Scan for the cell matching the given text and deliver its (X, Y) coordinate at center. 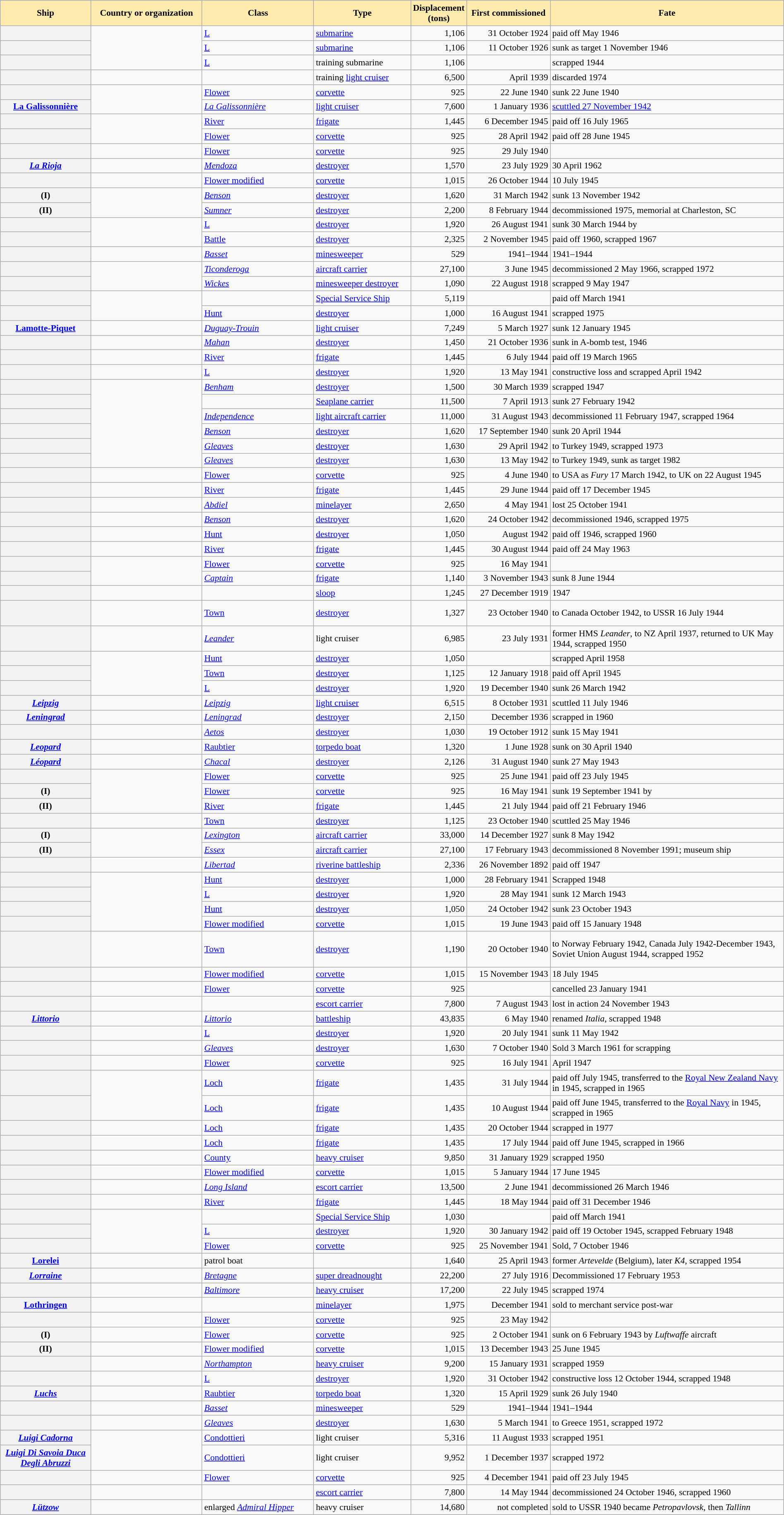
Luigi Cadorna (45, 1438)
25 June 1945 (667, 1349)
sunk 12 January 1945 (667, 328)
7,600 (439, 107)
18 May 1944 (509, 1202)
20 October 1944 (509, 1128)
former HMS Leander, to NZ April 1937, returned to UK May 1944, scrapped 1950 (667, 639)
Type (362, 13)
paid off 17 December 1945 (667, 490)
scrapped 1959 (667, 1364)
1,140 (439, 578)
paid off 1946, scrapped 1960 (667, 535)
sunk on 30 April 1940 (667, 747)
Lamotte-Piquet (45, 328)
7 April 1913 (509, 402)
1,245 (439, 593)
enlarged Admiral Hipper (258, 1507)
1,640 (439, 1261)
sunk 26 July 1940 (667, 1393)
1,090 (439, 284)
Sold 3 March 1961 for scrapping (667, 1048)
Luchs (45, 1393)
sunk 27 February 1942 (667, 402)
5 March 1941 (509, 1423)
16 August 1941 (509, 313)
9,952 (439, 1458)
Lothringen (45, 1305)
Aetos (258, 732)
31 October 1942 (509, 1379)
paid off June 1945, transferred to the Royal Navy in 1945, scrapped in 1965 (667, 1108)
31 July 1944 (509, 1083)
training light cruiser (362, 77)
sunk 22 June 1940 (667, 92)
19 December 1940 (509, 688)
scuttled 27 November 1942 (667, 107)
11,000 (439, 417)
sunk in A-bomb test, 1946 (667, 343)
Luigi Di Savoia Duca Degli Abruzzi (45, 1458)
31 August 1940 (509, 762)
lost in action 24 November 1943 (667, 1004)
1 January 1936 (509, 107)
Essex (258, 850)
Mendoza (258, 166)
2 June 1941 (509, 1187)
2,650 (439, 505)
scrapped 1975 (667, 313)
paid off 28 June 1945 (667, 137)
2,150 (439, 717)
3 November 1943 (509, 578)
decommissioned 11 February 1947, scrapped 1964 (667, 417)
6 December 1945 (509, 122)
6,985 (439, 639)
27 December 1919 (509, 593)
18 July 1945 (667, 974)
16 July 1941 (509, 1063)
to Canada October 1942, to USSR 16 July 1944 (667, 613)
26 October 1944 (509, 181)
Long Island (258, 1187)
1,327 (439, 613)
15 April 1929 (509, 1393)
sunk 30 March 1944 by (667, 225)
La Rioja (45, 166)
sunk 27 May 1943 (667, 762)
27 July 1916 (509, 1275)
Duguay-Trouin (258, 328)
to Turkey 1949, sunk as target 1982 (667, 460)
Baltimore (258, 1290)
not completed (509, 1507)
26 November 1892 (509, 865)
battleship (362, 1019)
Sold, 7 October 1946 (667, 1246)
sunk 23 October 1943 (667, 909)
scrapped April 1958 (667, 659)
Scrapped 1948 (667, 880)
paid off 21 February 1946 (667, 806)
4 June 1940 (509, 475)
scuttled 25 May 1946 (667, 821)
28 May 1941 (509, 894)
13 May 1941 (509, 372)
31 January 1929 (509, 1158)
sunk 12 March 1943 (667, 894)
22 July 1945 (509, 1290)
paid off June 1945, scrapped in 1966 (667, 1143)
7 August 1943 (509, 1004)
19 June 1943 (509, 924)
Chacal (258, 762)
21 October 1936 (509, 343)
to Greece 1951, scrapped 1972 (667, 1423)
4 May 1941 (509, 505)
Captain (258, 578)
15 November 1943 (509, 974)
paid off 16 July 1965 (667, 122)
43,835 (439, 1019)
paid off 24 May 1963 (667, 549)
Displacement (tons) (439, 13)
33,000 (439, 835)
Lorelei (45, 1261)
2,200 (439, 210)
2,126 (439, 762)
17 June 1945 (667, 1172)
scrapped 1944 (667, 63)
lost 25 October 1941 (667, 505)
Battle (258, 240)
30 April 1962 (667, 166)
1,450 (439, 343)
1 December 1937 (509, 1458)
1947 (667, 593)
13 May 1942 (509, 460)
April 1939 (509, 77)
Libertad (258, 865)
decommissioned 8 November 1991; museum ship (667, 850)
First commissioned (509, 13)
Lexington (258, 835)
super dreadnought (362, 1275)
7,249 (439, 328)
26 August 1941 (509, 225)
25 April 1943 (509, 1261)
11 August 1933 (509, 1438)
6,515 (439, 703)
scrapped 9 May 1947 (667, 284)
constructive loss 12 October 1944, scrapped 1948 (667, 1379)
22,200 (439, 1275)
scrapped 1950 (667, 1158)
30 March 1939 (509, 387)
12 January 1918 (509, 674)
29 April 1942 (509, 446)
to Turkey 1949, scrapped 1973 (667, 446)
23 July 1931 (509, 639)
25 June 1941 (509, 777)
6,500 (439, 77)
14 December 1927 (509, 835)
20 July 1941 (509, 1033)
Leopard (45, 747)
5,119 (439, 299)
5 January 1944 (509, 1172)
13 December 1943 (509, 1349)
paid off 19 March 1965 (667, 357)
sold to USSR 1940 became Petropavlovsk, then Tallinn (667, 1507)
Leander (258, 639)
April 1947 (667, 1063)
Abdiel (258, 505)
December 1936 (509, 717)
paid off July 1945, transferred to the Royal New Zealand Navy in 1945, scrapped in 1965 (667, 1083)
sold to merchant service post-war (667, 1305)
31 March 1942 (509, 195)
discarded 1974 (667, 77)
17 July 1944 (509, 1143)
13,500 (439, 1187)
scrapped 1972 (667, 1458)
sunk 20 April 1944 (667, 431)
Northampton (258, 1364)
riverine battleship (362, 865)
14 May 1944 (509, 1493)
1,570 (439, 166)
2 November 1945 (509, 240)
Independence (258, 417)
5,316 (439, 1438)
Fate (667, 13)
17 February 1943 (509, 850)
to USA as Fury 17 March 1942, to UK on 22 August 1945 (667, 475)
paid off 1947 (667, 865)
decommissioned 26 March 1946 (667, 1187)
3 June 1945 (509, 269)
Wickes (258, 284)
22 June 1940 (509, 92)
scrapped in 1977 (667, 1128)
2,325 (439, 240)
30 August 1944 (509, 549)
training submarine (362, 63)
light aircraft carrier (362, 417)
decommissioned 1975, memorial at Charleston, SC (667, 210)
9,200 (439, 1364)
31 October 1924 (509, 33)
to Norway February 1942, Canada July 1942-December 1943, Soviet Union August 1944, scrapped 1952 (667, 949)
1,975 (439, 1305)
17,200 (439, 1290)
Lützow (45, 1507)
August 1942 (509, 535)
31 August 1943 (509, 417)
Bretagne (258, 1275)
Class (258, 13)
11 October 1926 (509, 48)
scrapped 1951 (667, 1438)
scrapped in 1960 (667, 717)
8 October 1931 (509, 703)
sunk on 6 February 1943 by Luftwaffe aircraft (667, 1335)
Lorraine (45, 1275)
1 June 1928 (509, 747)
9,850 (439, 1158)
December 1941 (509, 1305)
Decommissioned 17 February 1953 (667, 1275)
Seaplane carrier (362, 402)
25 November 1941 (509, 1246)
constructive loss and scrapped April 1942 (667, 372)
29 June 1944 (509, 490)
minesweeper destroyer (362, 284)
28 April 1942 (509, 137)
cancelled 23 January 1941 (667, 989)
paid off April 1945 (667, 674)
sunk 26 March 1942 (667, 688)
sunk 19 September 1941 by (667, 791)
4 December 1941 (509, 1478)
17 September 1940 (509, 431)
20 October 1940 (509, 949)
sunk 11 May 1942 (667, 1033)
decommissioned 24 October 1946, scrapped 1960 (667, 1493)
7 October 1940 (509, 1048)
11,500 (439, 402)
Sumner (258, 210)
Mahan (258, 343)
10 August 1944 (509, 1108)
8 February 1944 (509, 210)
6 May 1940 (509, 1019)
Ticonderoga (258, 269)
15 January 1931 (509, 1364)
1,500 (439, 387)
10 July 1945 (667, 181)
decommissioned 1946, scrapped 1975 (667, 520)
paid off 31 December 1946 (667, 1202)
Benham (258, 387)
paid off 1960, scrapped 1967 (667, 240)
30 January 1942 (509, 1231)
renamed Italia, scrapped 1948 (667, 1019)
paid off 19 October 1945, scrapped February 1948 (667, 1231)
sunk 13 November 1942 (667, 195)
patrol boat (258, 1261)
22 August 1918 (509, 284)
23 May 1942 (509, 1320)
19 October 1912 (509, 732)
Ship (45, 13)
sunk 15 May 1941 (667, 732)
14,680 (439, 1507)
County (258, 1158)
2,336 (439, 865)
23 July 1929 (509, 166)
former Artevelde (Belgium), later K4, scrapped 1954 (667, 1261)
Country or organization (146, 13)
28 February 1941 (509, 880)
1,190 (439, 949)
paid off 15 January 1948 (667, 924)
Léopard (45, 762)
29 July 1940 (509, 151)
sunk as target 1 November 1946 (667, 48)
sunk 8 May 1942 (667, 835)
scrapped 1974 (667, 1290)
sunk 8 June 1944 (667, 578)
scuttled 11 July 1946 (667, 703)
21 July 1944 (509, 806)
6 July 1944 (509, 357)
scrapped 1947 (667, 387)
decommissioned 2 May 1966, scrapped 1972 (667, 269)
sloop (362, 593)
paid off May 1946 (667, 33)
2 October 1941 (509, 1335)
5 March 1927 (509, 328)
